Identify which cell holds the provided text, then report its (X, Y) central coordinate. 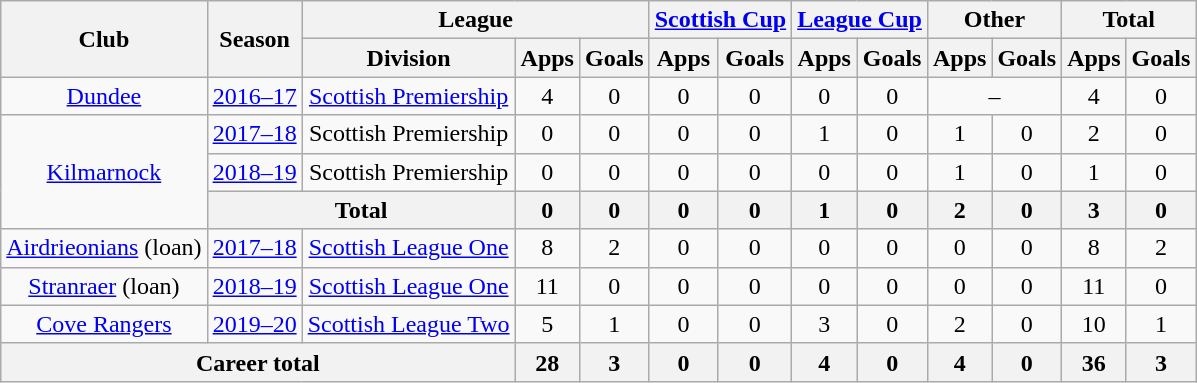
Other (994, 20)
Stranraer (loan) (104, 286)
League (476, 20)
Club (104, 39)
5 (547, 324)
Scottish Cup (720, 20)
36 (1094, 362)
2016–17 (254, 96)
Dundee (104, 96)
2019–20 (254, 324)
Scottish League Two (408, 324)
Career total (258, 362)
28 (547, 362)
10 (1094, 324)
Kilmarnock (104, 172)
Cove Rangers (104, 324)
– (994, 96)
Season (254, 39)
Airdrieonians (loan) (104, 248)
Division (408, 58)
League Cup (860, 20)
